Return [X, Y] of the center of cell containing provided text 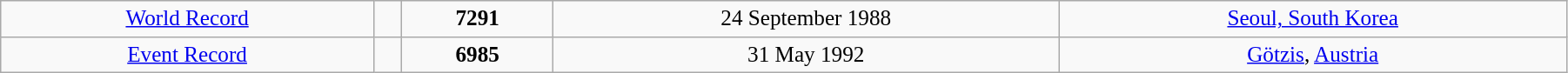
Seoul, South Korea [1313, 19]
31 May 1992 [806, 55]
Event Record [188, 55]
24 September 1988 [806, 19]
7291 [478, 19]
Götzis, Austria [1313, 55]
6985 [478, 55]
World Record [188, 19]
